For the text-containing cell, return its midpoint in (X, Y) coordinate format. 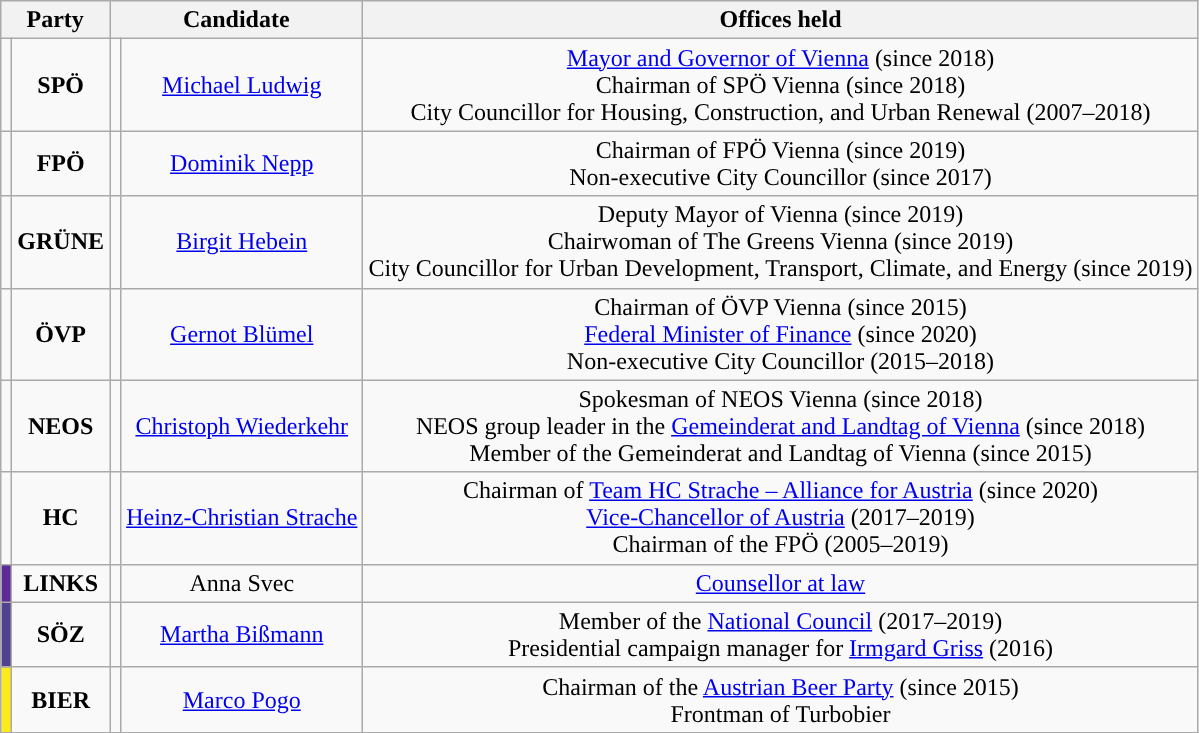
GRÜNE (61, 242)
Marco Pogo (242, 700)
Michael Ludwig (242, 85)
LINKS (61, 583)
FPÖ (61, 164)
BIER (61, 700)
Chairman of the Austrian Beer Party (since 2015)Frontman of Turbobier (780, 700)
Anna Svec (242, 583)
SÖZ (61, 634)
Dominik Nepp (242, 164)
Mayor and Governor of Vienna (since 2018)Chairman of SPÖ Vienna (since 2018)City Councillor for Housing, Construction, and Urban Renewal (2007–2018) (780, 85)
Chairman of Team HC Strache – Alliance for Austria (since 2020)Vice-Chancellor of Austria (2017–2019)Chairman of the FPÖ (2005–2019) (780, 518)
Party (56, 20)
Member of the National Council (2017–2019)Presidential campaign manager for Irmgard Griss (2016) (780, 634)
Gernot Blümel (242, 334)
SPÖ (61, 85)
Offices held (780, 20)
ÖVP (61, 334)
Christoph Wiederkehr (242, 426)
Birgit Hebein (242, 242)
Chairman of FPÖ Vienna (since 2019)Non-executive City Councillor (since 2017) (780, 164)
Counsellor at law (780, 583)
NEOS (61, 426)
Candidate (236, 20)
Heinz-Christian Strache (242, 518)
Martha Bißmann (242, 634)
HC (61, 518)
Chairman of ÖVP Vienna (since 2015)Federal Minister of Finance (since 2020)Non-executive City Councillor (2015–2018) (780, 334)
